Find where the given text appears and provide that cell's center as (x, y) coordinate. 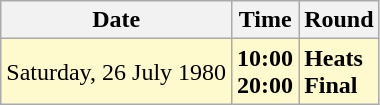
Saturday, 26 July 1980 (116, 72)
Time (266, 20)
Round (339, 20)
Date (116, 20)
HeatsFinal (339, 72)
10:0020:00 (266, 72)
